Return the [X, Y] coordinate for the center point of the cell that contains the specified text.  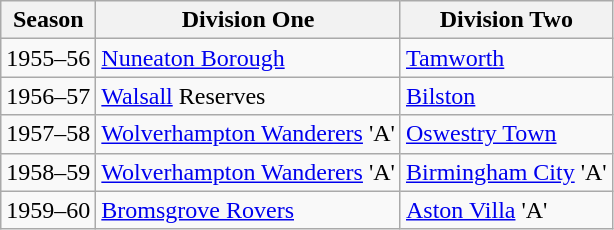
Aston Villa 'A' [506, 210]
Walsall Reserves [248, 96]
1955–56 [48, 58]
Division One [248, 20]
1957–58 [48, 134]
Nuneaton Borough [248, 58]
Season [48, 20]
Tamworth [506, 58]
Division Two [506, 20]
Bilston [506, 96]
Bromsgrove Rovers [248, 210]
1956–57 [48, 96]
1958–59 [48, 172]
Birmingham City 'A' [506, 172]
1959–60 [48, 210]
Oswestry Town [506, 134]
